Locate the cell with the specified text and output its [X, Y] center coordinate. 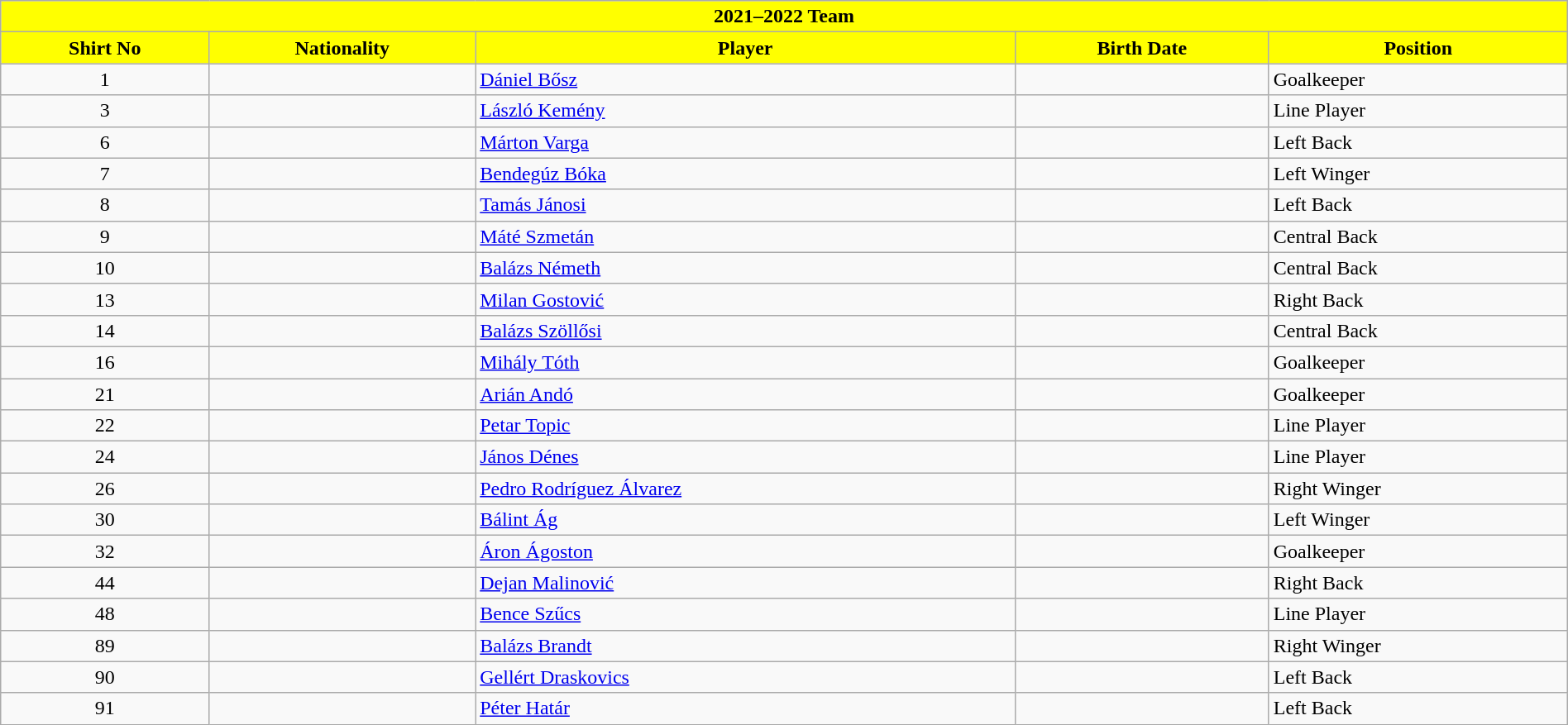
Milan Gostović [746, 299]
Balázs Németh [746, 268]
Péter Határ [746, 708]
Áron Ágoston [746, 551]
Position [1417, 48]
Gellért Draskovics [746, 677]
János Dénes [746, 457]
44 [105, 583]
3 [105, 111]
Balázs Brandt [746, 646]
91 [105, 708]
2021–2022 Team [784, 17]
Dejan Malinović [746, 583]
9 [105, 236]
Nationality [342, 48]
48 [105, 614]
90 [105, 677]
Player [746, 48]
Petar Topic [746, 426]
1 [105, 79]
89 [105, 646]
Máté Szmetán [746, 236]
Bendegúz Bóka [746, 174]
Tamás Jánosi [746, 205]
Pedro Rodríguez Álvarez [746, 489]
22 [105, 426]
Birth Date [1143, 48]
16 [105, 362]
6 [105, 142]
Balázs Szöllősi [746, 331]
Shirt No [105, 48]
Bálint Ág [746, 520]
7 [105, 174]
21 [105, 394]
Dániel Bősz [746, 79]
László Kemény [746, 111]
Márton Varga [746, 142]
Mihály Tóth [746, 362]
24 [105, 457]
8 [105, 205]
Arián Andó [746, 394]
Bence Szűcs [746, 614]
30 [105, 520]
10 [105, 268]
26 [105, 489]
32 [105, 551]
13 [105, 299]
14 [105, 331]
